For the text-containing cell, return its midpoint in (X, Y) coordinate format. 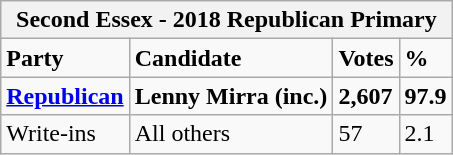
Republican (65, 96)
2.1 (426, 134)
2,607 (366, 96)
Party (65, 58)
Write-ins (65, 134)
Second Essex - 2018 Republican Primary (226, 20)
% (426, 58)
Candidate (231, 58)
97.9 (426, 96)
Votes (366, 58)
All others (231, 134)
57 (366, 134)
Lenny Mirra (inc.) (231, 96)
